Pinpoint the cell where the given text exists, returning its (x, y) midpoint coordinate. 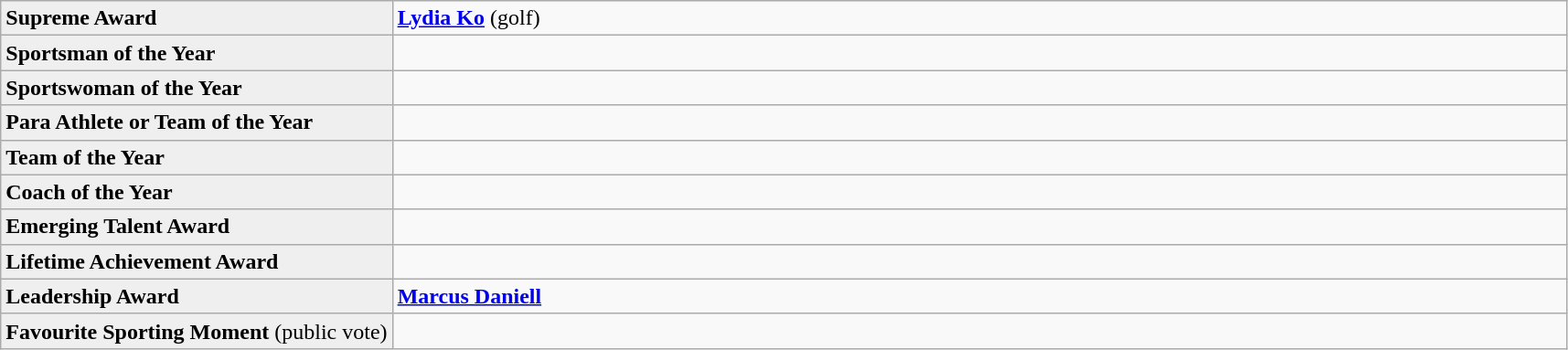
Team of the Year (197, 157)
Supreme Award (197, 18)
Para Athlete or Team of the Year (197, 122)
Sportswoman of the Year (197, 88)
Marcus Daniell (980, 296)
Leadership Award (197, 296)
Lifetime Achievement Award (197, 261)
Lydia Ko (golf) (980, 18)
Coach of the Year (197, 192)
Emerging Talent Award (197, 227)
Sportsman of the Year (197, 53)
Favourite Sporting Moment (public vote) (197, 331)
